Extract the (x, y) coordinate from the center of the cell holding the provided text.  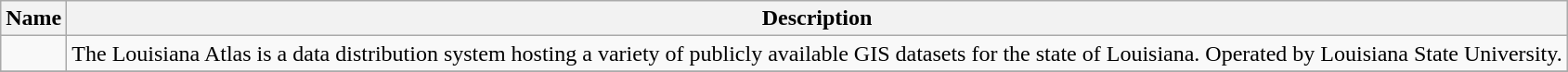
Description (817, 18)
Name (33, 18)
